Locate the cell with the specified text and output its (X, Y) center coordinate. 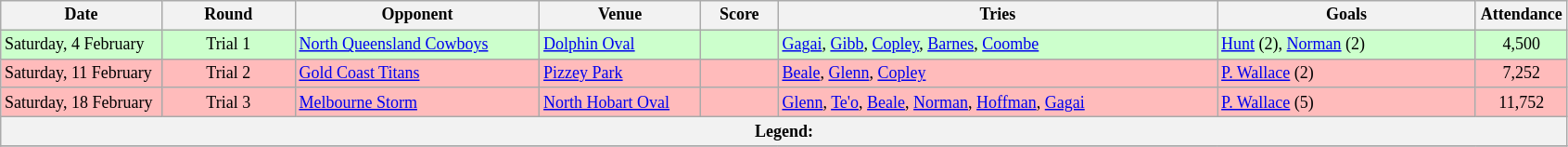
Venue (620, 15)
Trial 2 (228, 73)
North Hobart Oval (620, 102)
Round (228, 15)
Trial 1 (228, 45)
Saturday, 11 February (82, 73)
Glenn, Te'o, Beale, Norman, Hoffman, Gagai (998, 102)
Legend: (784, 130)
Date (82, 15)
Goals (1346, 15)
11,752 (1521, 102)
4,500 (1521, 45)
Dolphin Oval (620, 45)
Hunt (2), Norman (2) (1346, 45)
Score (739, 15)
Beale, Glenn, Copley (998, 73)
Trial 3 (228, 102)
Melbourne Storm (417, 102)
Gagai, Gibb, Copley, Barnes, Coombe (998, 45)
7,252 (1521, 73)
Saturday, 18 February (82, 102)
Tries (998, 15)
Attendance (1521, 15)
North Queensland Cowboys (417, 45)
Gold Coast Titans (417, 73)
P. Wallace (2) (1346, 73)
Saturday, 4 February (82, 45)
P. Wallace (5) (1346, 102)
Opponent (417, 15)
Pizzey Park (620, 73)
